Extract the [x, y] coordinate from the center of the cell holding the provided text.  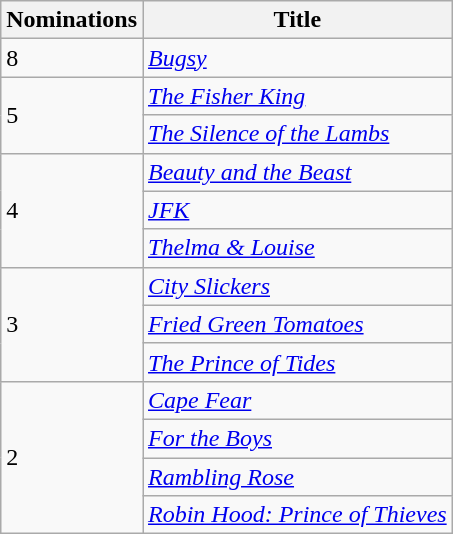
8 [72, 58]
5 [72, 115]
Cape Fear [297, 400]
4 [72, 210]
2 [72, 457]
Title [297, 20]
For the Boys [297, 438]
Rambling Rose [297, 477]
The Fisher King [297, 96]
JFK [297, 210]
Robin Hood: Prince of Thieves [297, 515]
3 [72, 324]
Beauty and the Beast [297, 172]
Fried Green Tomatoes [297, 324]
Thelma & Louise [297, 248]
The Silence of the Lambs [297, 134]
City Slickers [297, 286]
The Prince of Tides [297, 362]
Nominations [72, 20]
Bugsy [297, 58]
